Scan for the cell matching the given text and deliver its (x, y) coordinate at center. 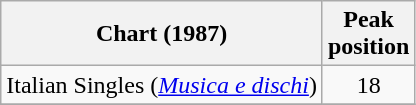
Italian Singles (Musica e dischi) (162, 85)
18 (368, 85)
Chart (1987) (162, 34)
Peakposition (368, 34)
